Pinpoint the cell where the given text exists, returning its [X, Y] midpoint coordinate. 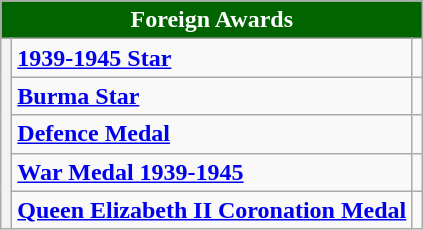
Defence Medal [212, 134]
War Medal 1939-1945 [212, 172]
Burma Star [212, 96]
1939-1945 Star [212, 58]
Queen Elizabeth II Coronation Medal [212, 210]
Foreign Awards [212, 20]
